Capture the cell that displays the provided text and extract its (X, Y) central coordinate. 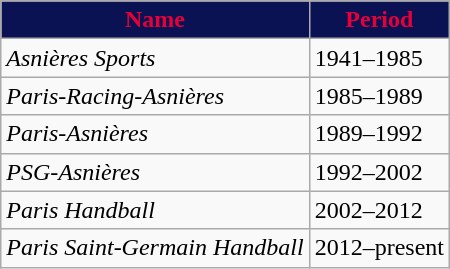
Paris-Racing-Asnières (155, 96)
1941–1985 (379, 58)
Period (379, 20)
Paris-Asnières (155, 134)
Paris Saint-Germain Handball (155, 248)
2002–2012 (379, 210)
2012–present (379, 248)
Name (155, 20)
1985–1989 (379, 96)
Asnières Sports (155, 58)
PSG-Asnières (155, 172)
Paris Handball (155, 210)
1992–2002 (379, 172)
1989–1992 (379, 134)
